Find where the given text appears and provide that cell's center as [x, y] coordinate. 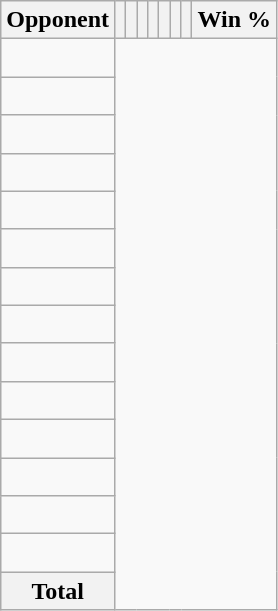
Win % [234, 20]
Opponent [58, 20]
Total [58, 591]
